From the cell containing the given text, extract its center point as [x, y] coordinate. 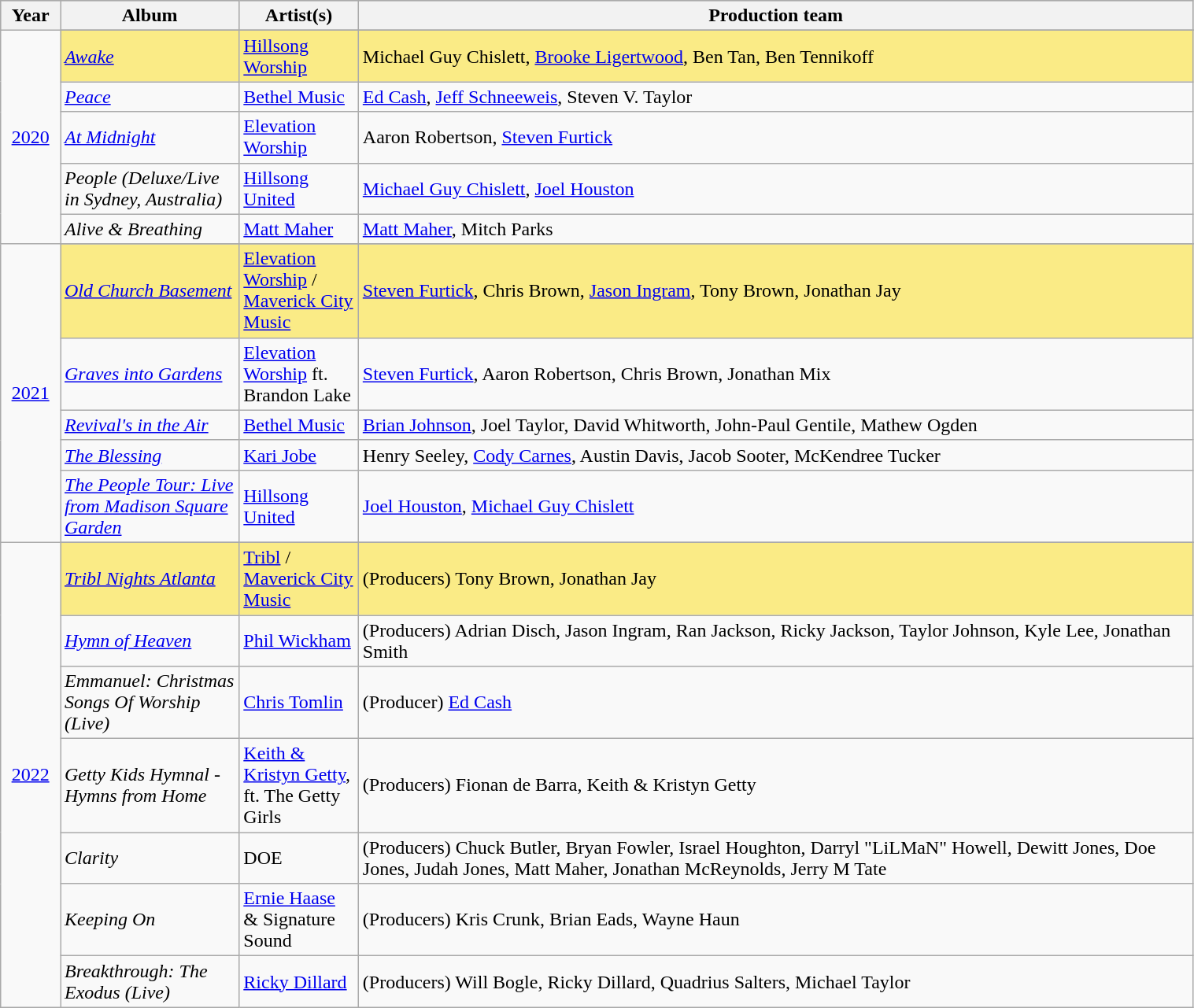
2022 [31, 774]
Old Church Basement [150, 291]
Album [150, 16]
2021 [31, 393]
Ed Cash, Jeff Schneeweis, Steven V. Taylor [776, 97]
People (Deluxe/Live in Sydney, Australia) [150, 189]
(Producers) Tony Brown, Jonathan Jay [776, 578]
(Producers) Fionan de Barra, Keith & Kristyn Getty [776, 785]
Henry Seeley, Cody Carnes, Austin Davis, Jacob Sooter, McKendree Tucker [776, 455]
Keeping On [150, 920]
The People Tour: Live from Madison Square Garden [150, 506]
Michael Guy Chislett, Brooke Ligertwood, Ben Tan, Ben Tennikoff [776, 57]
Artist(s) [299, 16]
Clarity [150, 858]
Steven Furtick, Chris Brown, Jason Ingram, Tony Brown, Jonathan Jay [776, 291]
Hymn of Heaven [150, 641]
Elevation Worship ft. Brandon Lake [299, 374]
Production team [776, 16]
Tribl Nights Atlanta [150, 578]
Peace [150, 97]
Revival's in the Air [150, 425]
Ricky Dillard [299, 982]
Brian Johnson, Joel Taylor, David Whitworth, John-Paul Gentile, Mathew Ogden [776, 425]
Kari Jobe [299, 455]
(Producers) Kris Crunk, Brian Eads, Wayne Haun [776, 920]
Breakthrough: The Exodus (Live) [150, 982]
Tribl / Maverick City Music [299, 578]
(Producer) Ed Cash [776, 703]
2020 [31, 137]
Hillsong Worship [299, 57]
Chris Tomlin [299, 703]
Awake [150, 57]
Matt Maher, Mitch Parks [776, 229]
Michael Guy Chislett, Joel Houston [776, 189]
Elevation Worship [299, 137]
Joel Houston, Michael Guy Chislett [776, 506]
Graves into Gardens [150, 374]
(Producers) Will Bogle, Ricky Dillard, Quadrius Salters, Michael Taylor [776, 982]
Alive & Breathing [150, 229]
Steven Furtick, Aaron Robertson, Chris Brown, Jonathan Mix [776, 374]
DOE [299, 858]
The Blessing [150, 455]
Elevation Worship / Maverick City Music [299, 291]
(Producers) Adrian Disch, Jason Ingram, Ran Jackson, Ricky Jackson, Taylor Johnson, Kyle Lee, Jonathan Smith [776, 641]
Emmanuel: Christmas Songs Of Worship (Live) [150, 703]
Aaron Robertson, Steven Furtick [776, 137]
Ernie Haase & Signature Sound [299, 920]
Phil Wickham [299, 641]
Keith & Kristyn Getty, ft. The Getty Girls [299, 785]
Matt Maher [299, 229]
Getty Kids Hymnal - Hymns from Home [150, 785]
Year [31, 16]
At Midnight [150, 137]
